Scan for the cell matching the given text and deliver its (X, Y) coordinate at center. 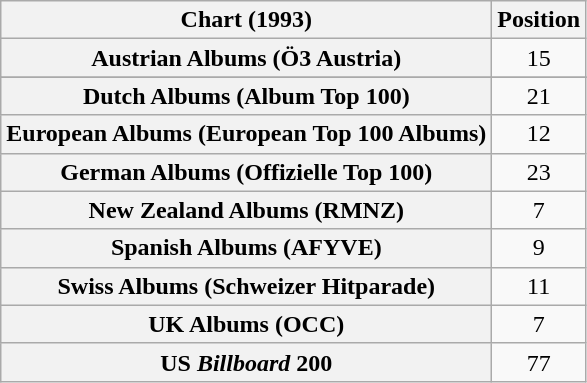
23 (539, 172)
15 (539, 58)
European Albums (European Top 100 Albums) (246, 134)
UK Albums (OCC) (246, 324)
Spanish Albums (AFYVE) (246, 248)
Austrian Albums (Ö3 Austria) (246, 58)
12 (539, 134)
9 (539, 248)
77 (539, 362)
New Zealand Albums (RMNZ) (246, 210)
Dutch Albums (Album Top 100) (246, 96)
US Billboard 200 (246, 362)
21 (539, 96)
Chart (1993) (246, 20)
Position (539, 20)
German Albums (Offizielle Top 100) (246, 172)
11 (539, 286)
Swiss Albums (Schweizer Hitparade) (246, 286)
